Determine the (x, y) coordinate at the center of the cell enclosing the given text.  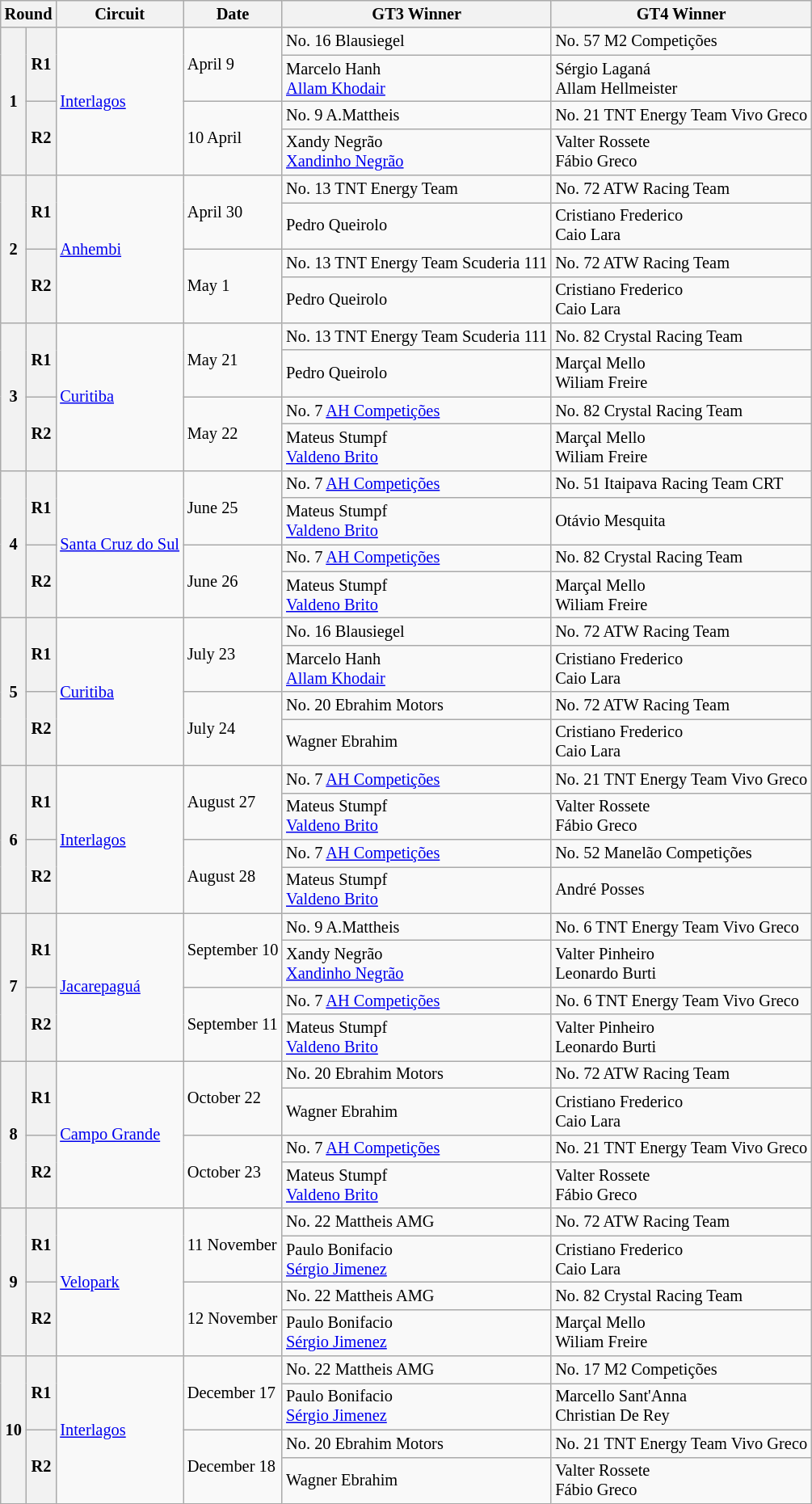
André Posses (681, 890)
No. 52 Manelão Competições (681, 853)
No. 51 Itaipava Racing Team CRT (681, 484)
3 (14, 396)
Circuit (120, 14)
Jacarepaguá (120, 988)
April 30 (233, 212)
July 23 (233, 655)
12 November (233, 1319)
4 (14, 545)
6 (14, 839)
1 (14, 102)
5 (14, 692)
Anhembi (120, 249)
May 1 (233, 286)
2 (14, 249)
June 25 (233, 508)
Santa Cruz do Sul (120, 545)
May 22 (233, 433)
September 10 (233, 950)
Date (233, 14)
10 (14, 1430)
June 26 (233, 580)
October 23 (233, 1172)
September 11 (233, 1023)
December 17 (233, 1393)
Otávio Mesquita (681, 521)
9 (14, 1282)
April 9 (233, 65)
No. 57 M2 Competições (681, 41)
December 18 (233, 1466)
Velopark (120, 1282)
No. 13 TNT Energy Team (417, 189)
August 28 (233, 876)
July 24 (233, 729)
Round (29, 14)
October 22 (233, 1097)
Sérgio Laganá Allam Hellmeister (681, 78)
GT3 Winner (417, 14)
No. 17 M2 Competições (681, 1370)
May 21 (233, 359)
Campo Grande (120, 1135)
11 November (233, 1245)
8 (14, 1135)
10 April (233, 137)
GT4 Winner (681, 14)
7 (14, 988)
Marcello Sant'Anna Christian De Rey (681, 1406)
August 27 (233, 802)
